Return the [X, Y] coordinate for the center point of the cell that contains the specified text.  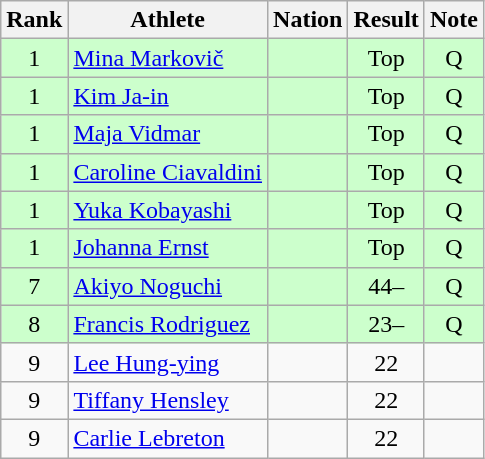
Johanna Ernst [168, 248]
Francis Rodriguez [168, 324]
Result [386, 20]
44– [386, 286]
Kim Ja-in [168, 96]
Yuka Kobayashi [168, 210]
7 [34, 286]
Nation [308, 20]
8 [34, 324]
Note [454, 20]
Maja Vidmar [168, 134]
Lee Hung-ying [168, 362]
Rank [34, 20]
Carlie Lebreton [168, 438]
Tiffany Hensley [168, 400]
Akiyo Noguchi [168, 286]
Mina Markovič [168, 58]
23– [386, 324]
Caroline Ciavaldini [168, 172]
Athlete [168, 20]
